Locate the cell with the specified text and output its [X, Y] center coordinate. 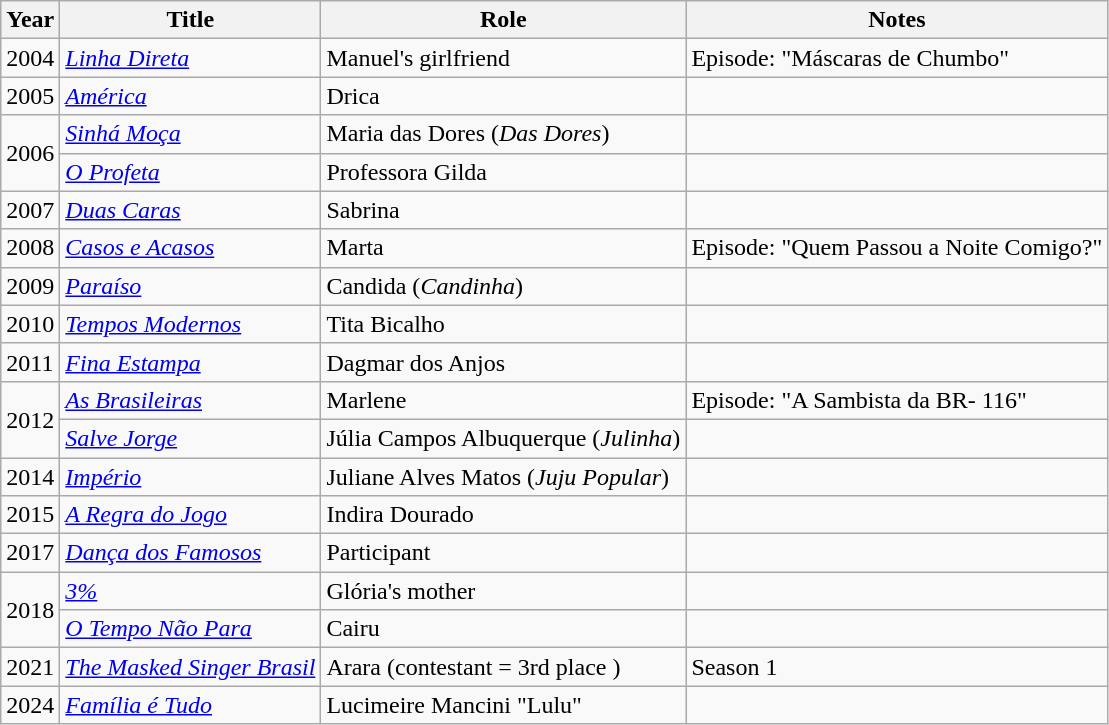
Júlia Campos Albuquerque (Julinha) [504, 438]
Lucimeire Mancini "Lulu" [504, 705]
Year [30, 20]
2014 [30, 477]
Episode: "Quem Passou a Noite Comigo?" [897, 248]
Participant [504, 553]
Tempos Modernos [190, 324]
Professora Gilda [504, 172]
As Brasileiras [190, 400]
Família é Tudo [190, 705]
Notes [897, 20]
Império [190, 477]
Candida (Candinha) [504, 286]
Marta [504, 248]
Episode: "Máscaras de Chumbo" [897, 58]
Maria das Dores (Das Dores) [504, 134]
Role [504, 20]
Tita Bicalho [504, 324]
2005 [30, 96]
Manuel's girlfriend [504, 58]
Glória's mother [504, 591]
Marlene [504, 400]
Paraíso [190, 286]
Cairu [504, 629]
2004 [30, 58]
Dagmar dos Anjos [504, 362]
2024 [30, 705]
Title [190, 20]
Salve Jorge [190, 438]
Linha Direta [190, 58]
América [190, 96]
2015 [30, 515]
Drica [504, 96]
Casos e Acasos [190, 248]
Sabrina [504, 210]
O Tempo Não Para [190, 629]
Episode: "A Sambista da BR- 116" [897, 400]
O Profeta [190, 172]
A Regra do Jogo [190, 515]
Arara (contestant = 3rd place ) [504, 667]
2021 [30, 667]
2017 [30, 553]
2011 [30, 362]
2012 [30, 419]
Dança dos Famosos [190, 553]
Juliane Alves Matos (Juju Popular) [504, 477]
Sinhá Moça [190, 134]
Duas Caras [190, 210]
2006 [30, 153]
Season 1 [897, 667]
Indira Dourado [504, 515]
2010 [30, 324]
3% [190, 591]
2007 [30, 210]
The Masked Singer Brasil [190, 667]
Fina Estampa [190, 362]
2018 [30, 610]
2009 [30, 286]
2008 [30, 248]
